Provide the [x, y] coordinate of the cell's center where the given text is located.  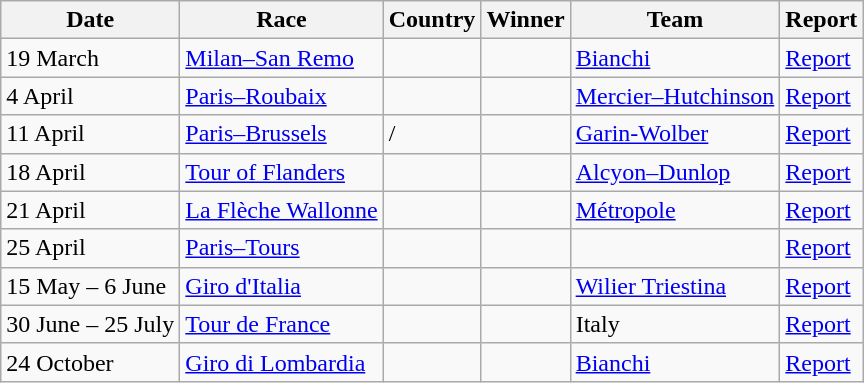
Paris–Tours [282, 248]
Garin-Wolber [675, 134]
Paris–Brussels [282, 134]
18 April [90, 172]
Tour of Flanders [282, 172]
Country [432, 20]
11 April [90, 134]
Giro di Lombardia [282, 362]
Race [282, 20]
/ [432, 134]
Alcyon–Dunlop [675, 172]
4 April [90, 96]
15 May – 6 June [90, 286]
Giro d'Italia [282, 286]
Tour de France [282, 324]
25 April [90, 248]
Métropole [675, 210]
24 October [90, 362]
Milan–San Remo [282, 58]
Italy [675, 324]
21 April [90, 210]
Paris–Roubaix [282, 96]
La Flèche Wallonne [282, 210]
30 June – 25 July [90, 324]
19 March [90, 58]
Mercier–Hutchinson [675, 96]
Date [90, 20]
Team [675, 20]
Wilier Triestina [675, 286]
Winner [526, 20]
